Search for the cell housing the specified text and yield its (x, y) center coordinate. 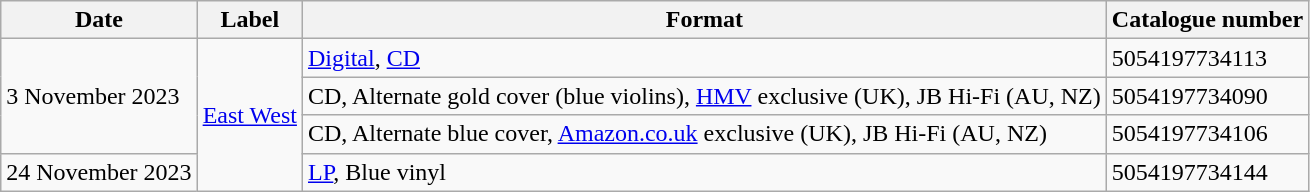
Format (704, 20)
24 November 2023 (99, 172)
5054197734144 (1207, 172)
5054197734113 (1207, 58)
Label (250, 20)
Digital, CD (704, 58)
3 November 2023 (99, 96)
East West (250, 115)
5054197734106 (1207, 134)
LP, Blue vinyl (704, 172)
5054197734090 (1207, 96)
Catalogue number (1207, 20)
CD, Alternate gold cover (blue violins), HMV exclusive (UK), JB Hi-Fi (AU, NZ) (704, 96)
Date (99, 20)
CD, Alternate blue cover, Amazon.co.uk exclusive (UK), JB Hi-Fi (AU, NZ) (704, 134)
